Return the (x, y) coordinate for the center point of the cell that contains the specified text.  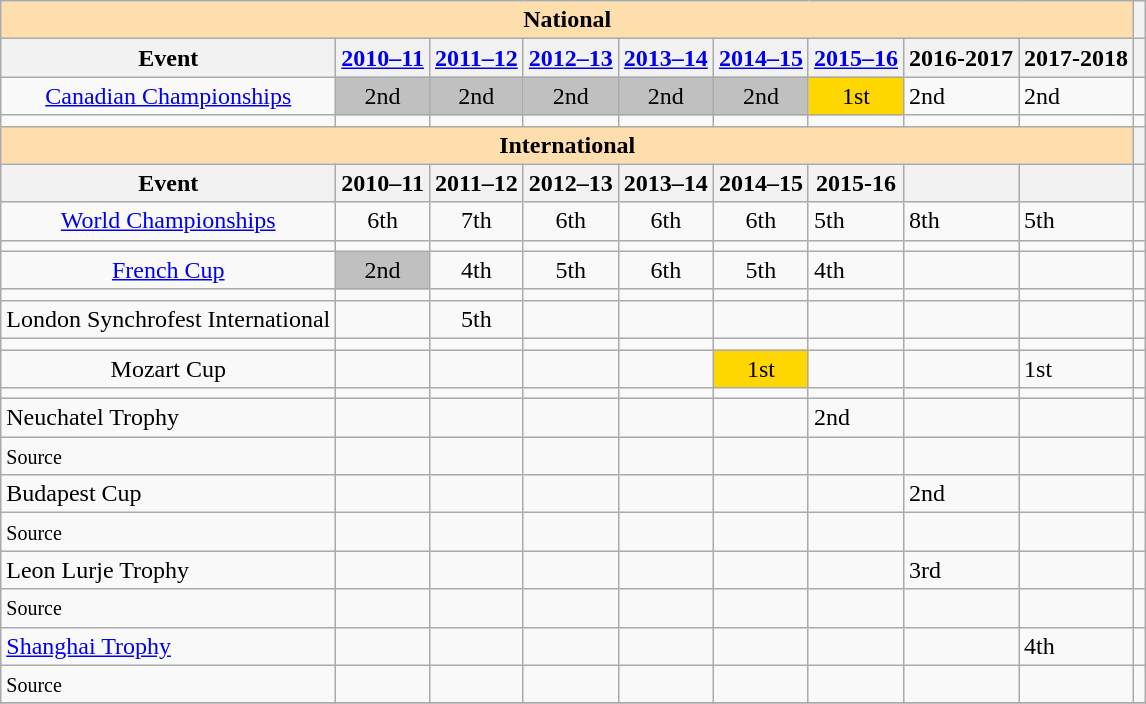
National (568, 20)
2015–16 (856, 58)
3rd (960, 570)
Shanghai Trophy (168, 646)
London Synchrofest International (168, 319)
2017-2018 (1076, 58)
Neuchatel Trophy (168, 418)
8th (960, 221)
World Championships (168, 221)
7th (476, 221)
International (568, 145)
2015-16 (856, 183)
Mozart Cup (168, 369)
French Cup (168, 270)
Leon Lurje Trophy (168, 570)
2016-2017 (960, 58)
Budapest Cup (168, 494)
Canadian Championships (168, 96)
